For the text-containing cell, return its midpoint in [x, y] coordinate format. 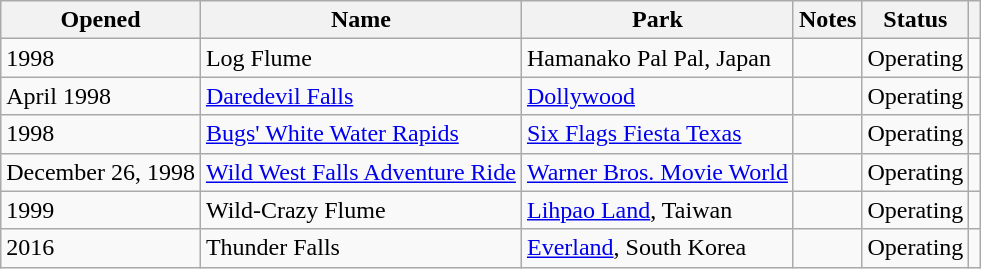
Everland, South Korea [657, 248]
Name [360, 20]
April 1998 [101, 96]
Hamanako Pal Pal, Japan [657, 58]
Status [916, 20]
Lihpao Land, Taiwan [657, 210]
Park [657, 20]
2016 [101, 248]
1999 [101, 210]
Log Flume [360, 58]
Daredevil Falls [360, 96]
Warner Bros. Movie World [657, 172]
Wild-Crazy Flume [360, 210]
Six Flags Fiesta Texas [657, 134]
Wild West Falls Adventure Ride [360, 172]
Bugs' White Water Rapids [360, 134]
Dollywood [657, 96]
Opened [101, 20]
December 26, 1998 [101, 172]
Notes [827, 20]
Thunder Falls [360, 248]
